Output the (x, y) coordinate of the center of the cell containing the given text.  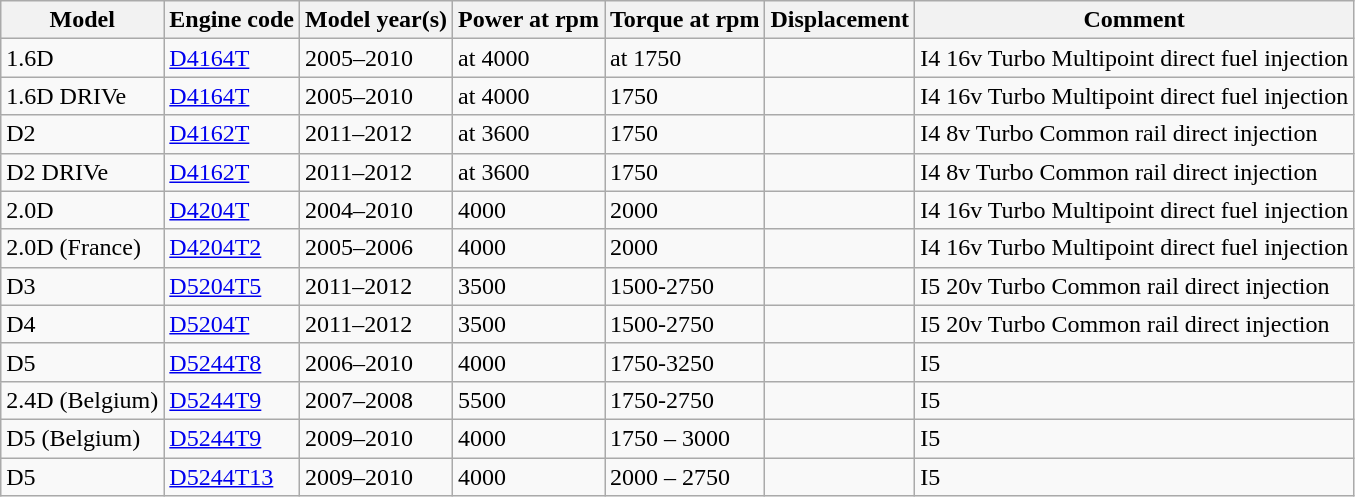
Model (82, 20)
2.0D (France) (82, 248)
D4204T2 (232, 248)
Model year(s) (376, 20)
Torque at rpm (684, 20)
2000 – 2750 (684, 477)
D2 DRIVe (82, 172)
D4204T (232, 210)
2006–2010 (376, 362)
2.4D (Belgium) (82, 400)
D3 (82, 286)
1.6D DRIVe (82, 96)
Power at rpm (529, 20)
Engine code (232, 20)
2.0D (82, 210)
D5204T (232, 324)
1750-2750 (684, 400)
5500 (529, 400)
D4 (82, 324)
2005–2006 (376, 248)
D5 (Belgium) (82, 438)
2007–2008 (376, 400)
D5244T13 (232, 477)
D2 (82, 134)
Displacement (840, 20)
1.6D (82, 58)
D5244T8 (232, 362)
2004–2010 (376, 210)
D5204T5 (232, 286)
Comment (1134, 20)
1750 – 3000 (684, 438)
at 1750 (684, 58)
1750-3250 (684, 362)
